Find where the given text appears and provide that cell's center as (x, y) coordinate. 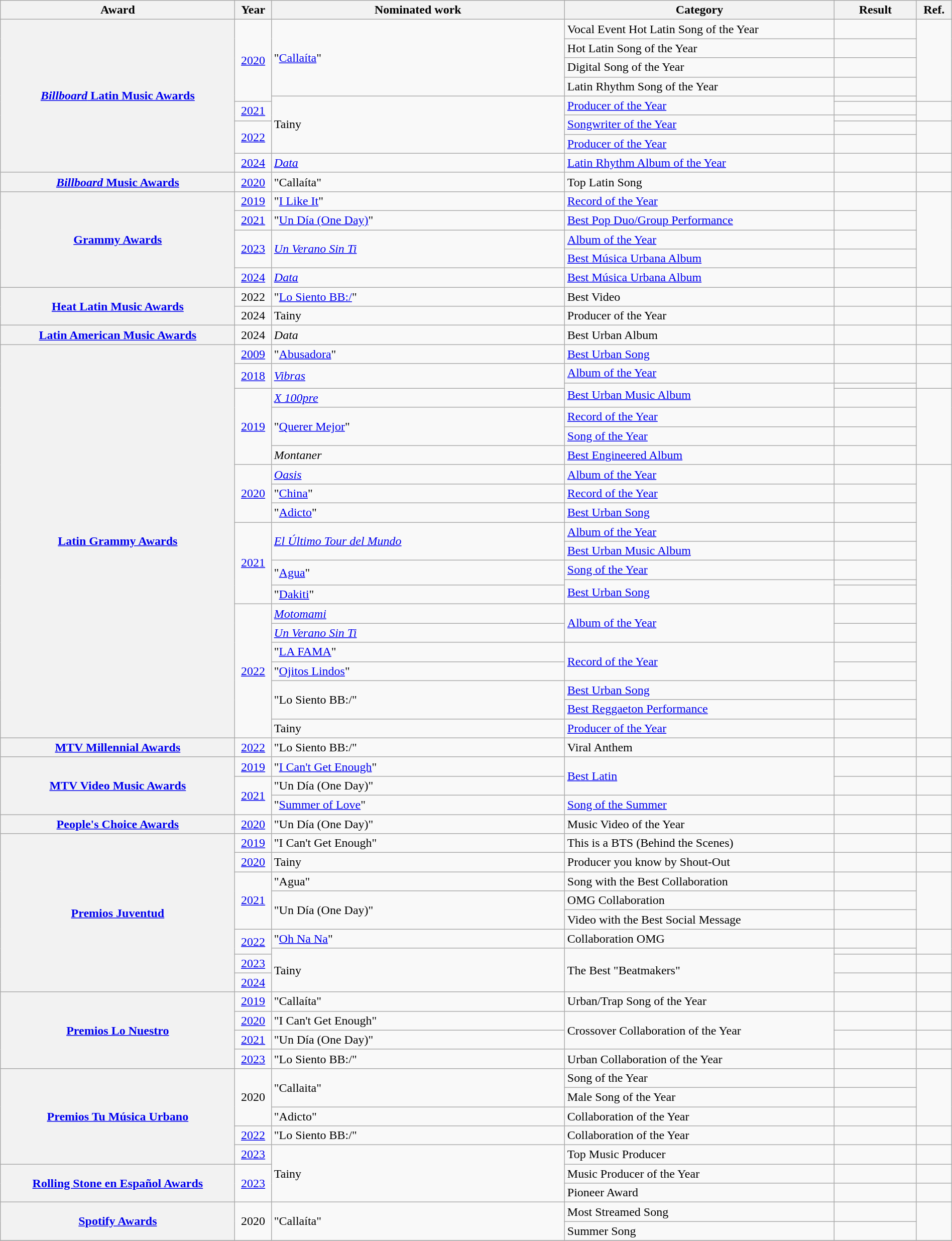
This is a BTS (Behind the Scenes) (699, 843)
Collaboration OMG (699, 939)
Motomami (418, 614)
Rolling Stone en Español Awards (117, 1183)
Male Song of the Year (699, 1097)
Category (699, 10)
Heat Latin Music Awards (117, 306)
MTV Video Music Awards (117, 785)
"Dakiti" (418, 595)
"LA FAMA" (418, 652)
Latin Rhythm Song of the Year (699, 86)
Music Producer of the Year (699, 1174)
Premios Tu Música Urbano (117, 1116)
"I Like It" (418, 201)
Top Music Producer (699, 1155)
"Oh Na Na" (418, 939)
"Querer Mejor" (418, 426)
Montaner (418, 455)
2009 (253, 354)
X 100pre (418, 398)
Digital Song of the Year (699, 67)
"Abusadora" (418, 354)
Song of the Summer (699, 805)
Premios Lo Nuestro (117, 1030)
OMG Collaboration (699, 900)
Summer Song (699, 1231)
Top Latin Song (699, 182)
Latin American Music Awards (117, 335)
Most Streamed Song (699, 1212)
"China" (418, 493)
Best Reggaeton Performance (699, 709)
Year (253, 10)
People's Choice Awards (117, 824)
Hot Latin Song of the Year (699, 48)
Latin Rhythm Album of the Year (699, 163)
Video with the Best Social Message (699, 920)
Best Video (699, 297)
MTV Millennial Awards (117, 747)
El Último Tour del Mundo (418, 541)
Billboard Music Awards (117, 182)
Producer you know by Shout-Out (699, 862)
Nominated work (418, 10)
Crossover Collaboration of the Year (699, 1030)
"Ojitos Lindos" (418, 671)
Award (117, 10)
Pioneer Award (699, 1193)
Vibras (418, 376)
"Callaita" (418, 1087)
Best Urban Album (699, 335)
Urban Collaboration of the Year (699, 1059)
Viral Anthem (699, 747)
Best Latin (699, 776)
Urban/Trap Song of the Year (699, 1001)
Result (876, 10)
Ref. (934, 10)
"Summer of Love" (418, 805)
Songwriter of the Year (699, 125)
Billboard Latin Music Awards (117, 96)
Latin Grammy Awards (117, 541)
Grammy Awards (117, 239)
Oasis (418, 474)
Premios Juventud (117, 913)
The Best "Beatmakers" (699, 970)
Best Pop Duo/Group Performance (699, 220)
Best Engineered Album (699, 455)
Spotify Awards (117, 1221)
Vocal Event Hot Latin Song of the Year (699, 29)
Song with the Best Collaboration (699, 881)
2018 (253, 376)
Music Video of the Year (699, 824)
